Locate the cell with the specified text and output its (X, Y) center coordinate. 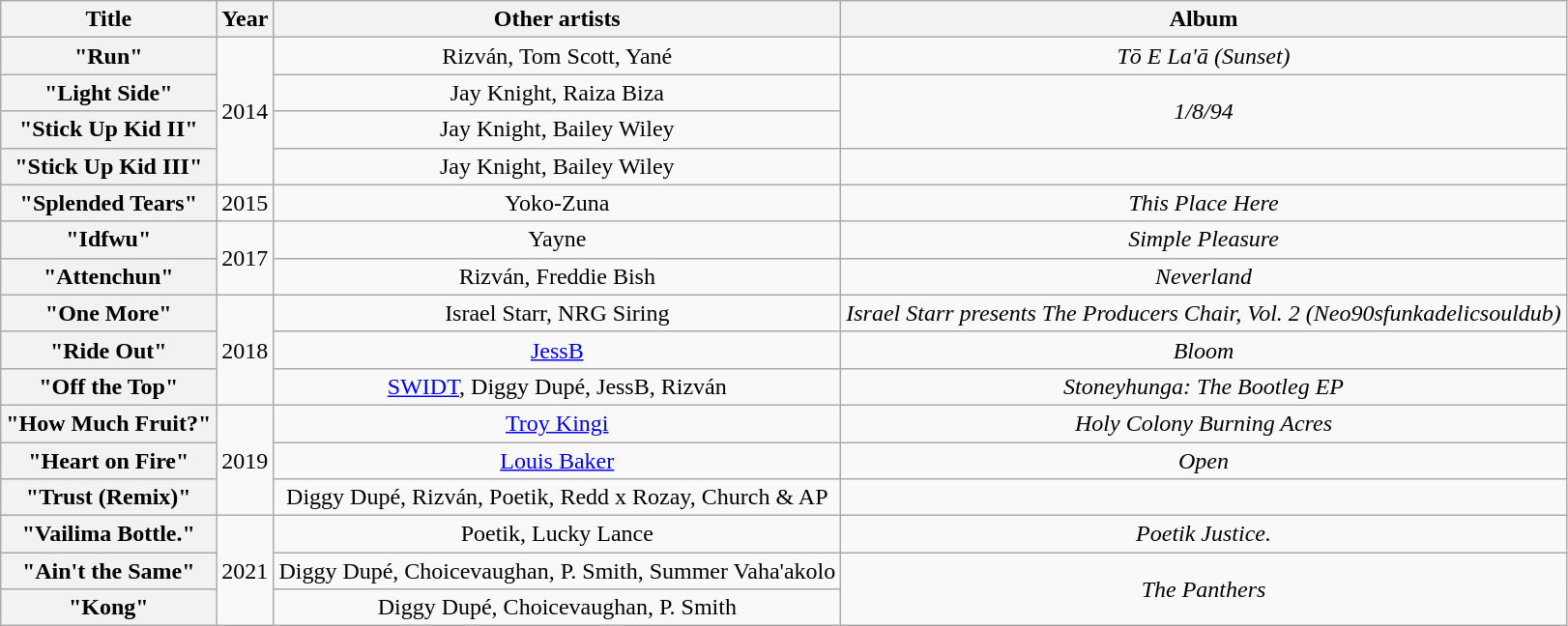
Neverland (1205, 276)
"Stick Up Kid II" (108, 129)
"Vailima Bottle." (108, 534)
Title (108, 19)
2019 (246, 460)
Other artists (557, 19)
"Splended Tears" (108, 203)
Troy Kingi (557, 423)
Holy Colony Burning Acres (1205, 423)
Louis Baker (557, 461)
Yoko-Zuna (557, 203)
"Light Side" (108, 93)
"Off the Top" (108, 386)
Jay Knight, Raiza Biza (557, 93)
Tō E La'ā (Sunset) (1205, 56)
Diggy Dupé, Rizván, Poetik, Redd x Rozay, Church & AP (557, 498)
Poetik Justice. (1205, 534)
"One More" (108, 313)
"Attenchun" (108, 276)
"Stick Up Kid III" (108, 166)
1/8/94 (1205, 111)
Diggy Dupé, Choicevaughan, P. Smith (557, 608)
JessB (557, 350)
Israel Starr, NRG Siring (557, 313)
Album (1205, 19)
Yayne (557, 240)
Diggy Dupé, Choicevaughan, P. Smith, Summer Vaha'akolo (557, 571)
SWIDT, Diggy Dupé, JessB, Rizván (557, 386)
Bloom (1205, 350)
Open (1205, 461)
2015 (246, 203)
Stoneyhunga: The Bootleg EP (1205, 386)
"Ride Out" (108, 350)
"Idfwu" (108, 240)
2021 (246, 571)
"Trust (Remix)" (108, 498)
Rizván, Tom Scott, Yané (557, 56)
Simple Pleasure (1205, 240)
2014 (246, 111)
2018 (246, 350)
"Heart on Fire" (108, 461)
"Ain't the Same" (108, 571)
Poetik, Lucky Lance (557, 534)
"Kong" (108, 608)
Israel Starr presents The Producers Chair, Vol. 2 (Neo90sfunkadelicsouldub) (1205, 313)
2017 (246, 258)
"How Much Fruit?" (108, 423)
Rizván, Freddie Bish (557, 276)
"Run" (108, 56)
Year (246, 19)
This Place Here (1205, 203)
The Panthers (1205, 589)
